Return (X, Y) of the center of cell containing provided text 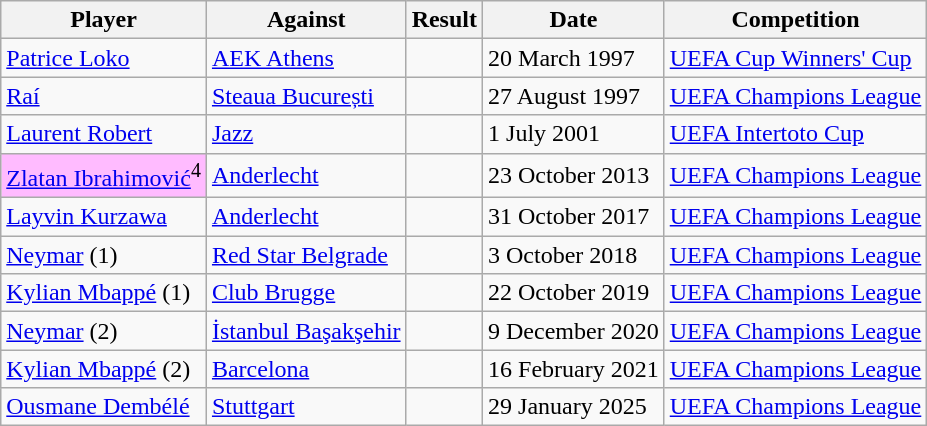
Raí (104, 96)
16 February 2021 (574, 369)
9 December 2020 (574, 331)
İstanbul Başakşehir (306, 331)
Ousmane Dembélé (104, 407)
UEFA Cup Winners' Cup (796, 58)
Laurent Robert (104, 134)
Neymar (2) (104, 331)
31 October 2017 (574, 217)
AEK Athens (306, 58)
Layvin Kurzawa (104, 217)
Result (444, 20)
23 October 2013 (574, 176)
Steaua București (306, 96)
Stuttgart (306, 407)
22 October 2019 (574, 293)
Barcelona (306, 369)
Neymar (1) (104, 255)
Zlatan Ibrahimović4 (104, 176)
20 March 1997 (574, 58)
UEFA Intertoto Cup (796, 134)
Competition (796, 20)
27 August 1997 (574, 96)
Red Star Belgrade (306, 255)
Patrice Loko (104, 58)
Player (104, 20)
Jazz (306, 134)
29 January 2025 (574, 407)
Club Brugge (306, 293)
3 October 2018 (574, 255)
Kylian Mbappé (2) (104, 369)
Kylian Mbappé (1) (104, 293)
Against (306, 20)
1 July 2001 (574, 134)
Date (574, 20)
